Scan for the cell matching the given text and deliver its [x, y] coordinate at center. 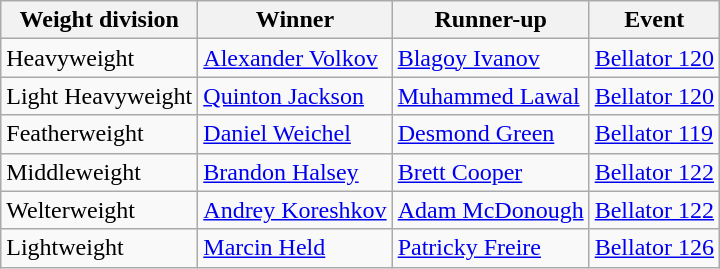
Weight division [100, 20]
Andrey Koreshkov [295, 210]
Welterweight [100, 210]
Light Heavyweight [100, 96]
Desmond Green [490, 134]
Patricky Freire [490, 248]
Adam McDonough [490, 210]
Bellator 126 [654, 248]
Featherweight [100, 134]
Runner-up [490, 20]
Quinton Jackson [295, 96]
Middleweight [100, 172]
Bellator 119 [654, 134]
Event [654, 20]
Daniel Weichel [295, 134]
Heavyweight [100, 58]
Lightweight [100, 248]
Muhammed Lawal [490, 96]
Alexander Volkov [295, 58]
Brandon Halsey [295, 172]
Marcin Held [295, 248]
Brett Cooper [490, 172]
Winner [295, 20]
Blagoy Ivanov [490, 58]
